Search for the cell housing the specified text and yield its [X, Y] center coordinate. 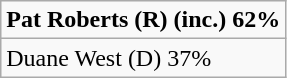
Pat Roberts (R) (inc.) 62% [144, 20]
Duane West (D) 37% [144, 58]
